For the text-containing cell, return its midpoint in [x, y] coordinate format. 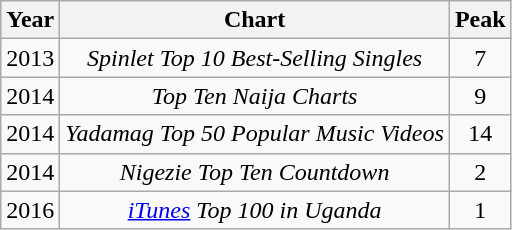
2013 [30, 58]
2016 [30, 210]
iTunes Top 100 in Uganda [255, 210]
1 [480, 210]
Year [30, 20]
7 [480, 58]
Top Ten Naija Charts [255, 96]
2 [480, 172]
14 [480, 134]
Chart [255, 20]
Peak [480, 20]
9 [480, 96]
Spinlet Top 10 Best-Selling Singles [255, 58]
Nigezie Top Ten Countdown [255, 172]
Yadamag Top 50 Popular Music Videos [255, 134]
